Extract the [X, Y] coordinate from the center of the cell holding the provided text.  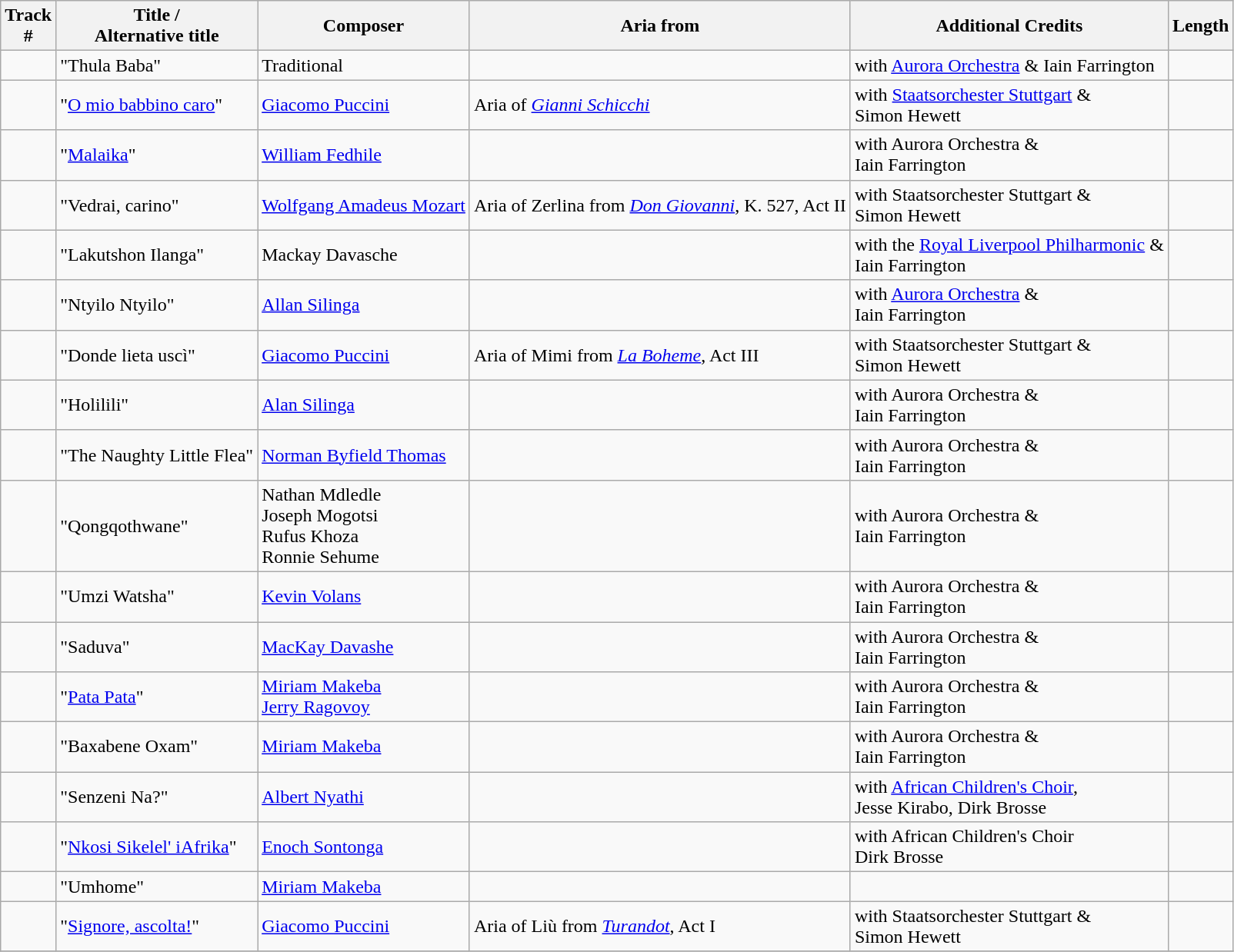
Aria of Mimi from La Boheme, Act III [660, 355]
Title /Alternative title [157, 26]
Mackay Davasche [364, 255]
William Fedhile [364, 155]
Norman Byfield Thomas [364, 455]
Allan Silinga [364, 305]
with the Royal Liverpool Philharmonic & Iain Farrington [1009, 255]
"Saduva" [157, 646]
"Umzi Watsha" [157, 597]
"Holilili" [157, 404]
"Thula Baba" [157, 65]
Albert Nyathi [364, 797]
"Vedrai, carino" [157, 205]
Kevin Volans [364, 597]
Additional Credits [1009, 26]
"The Naughty Little Flea" [157, 455]
"Umhome" [157, 887]
Traditional [364, 65]
"Qongqothwane" [157, 526]
Aria from [660, 26]
Aria of Gianni Schicchi [660, 105]
Track# [28, 26]
"Ntyilo Ntyilo" [157, 305]
with African Children's Choir Dirk Brosse [1009, 847]
Aria of Zerlina from Don Giovanni, K. 527, Act II [660, 205]
Miriam Makeba Jerry Ragovoy [364, 697]
"Donde lieta uscì" [157, 355]
MacKay Davashe [364, 646]
"Lakutshon Ilanga" [157, 255]
"Malaika" [157, 155]
"Baxabene Oxam" [157, 747]
Aria of Liù from Turandot, Act I [660, 926]
"O mio babbino caro" [157, 105]
"Senzeni Na?" [157, 797]
"Pata Pata" [157, 697]
Nathan Mdledle Joseph Mogotsi Rufus Khoza Ronnie Sehume [364, 526]
with African Children's Choir, Jesse Kirabo, Dirk Brosse [1009, 797]
Enoch Sontonga [364, 847]
Length [1200, 26]
"Signore, ascolta!" [157, 926]
Composer [364, 26]
Wolfgang Amadeus Mozart [364, 205]
Alan Silinga [364, 404]
"Nkosi Sikelel' iAfrika" [157, 847]
